For the text-containing cell, return its midpoint in [X, Y] coordinate format. 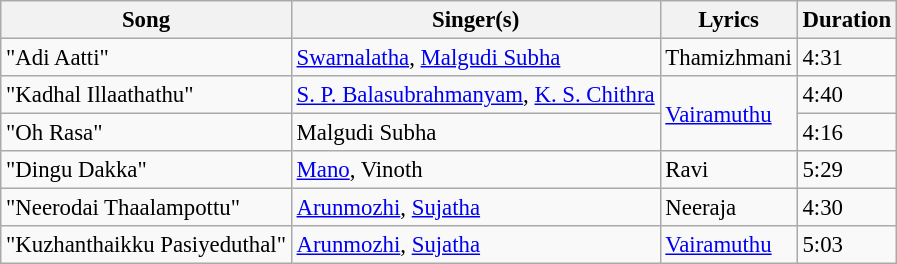
4:40 [846, 95]
Swarnalatha, Malgudi Subha [476, 58]
Mano, Vinoth [476, 170]
Song [146, 20]
"Kadhal Illaathathu" [146, 95]
4:30 [846, 208]
"Adi Aatti" [146, 58]
S. P. Balasubrahmanyam, K. S. Chithra [476, 95]
5:29 [846, 170]
Singer(s) [476, 20]
4:16 [846, 133]
Duration [846, 20]
Ravi [728, 170]
"Oh Rasa" [146, 133]
Lyrics [728, 20]
"Neerodai Thaalampottu" [146, 208]
"Kuzhanthaikku Pasiyeduthal" [146, 245]
Thamizhmani [728, 58]
"Dingu Dakka" [146, 170]
Neeraja [728, 208]
Malgudi Subha [476, 133]
4:31 [846, 58]
5:03 [846, 245]
